Identify which cell holds the provided text, then report its (x, y) central coordinate. 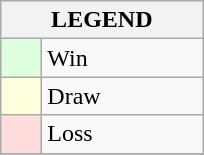
Loss (122, 134)
Win (122, 58)
Draw (122, 96)
LEGEND (102, 20)
